From the cell containing the given text, extract its center point as (x, y) coordinate. 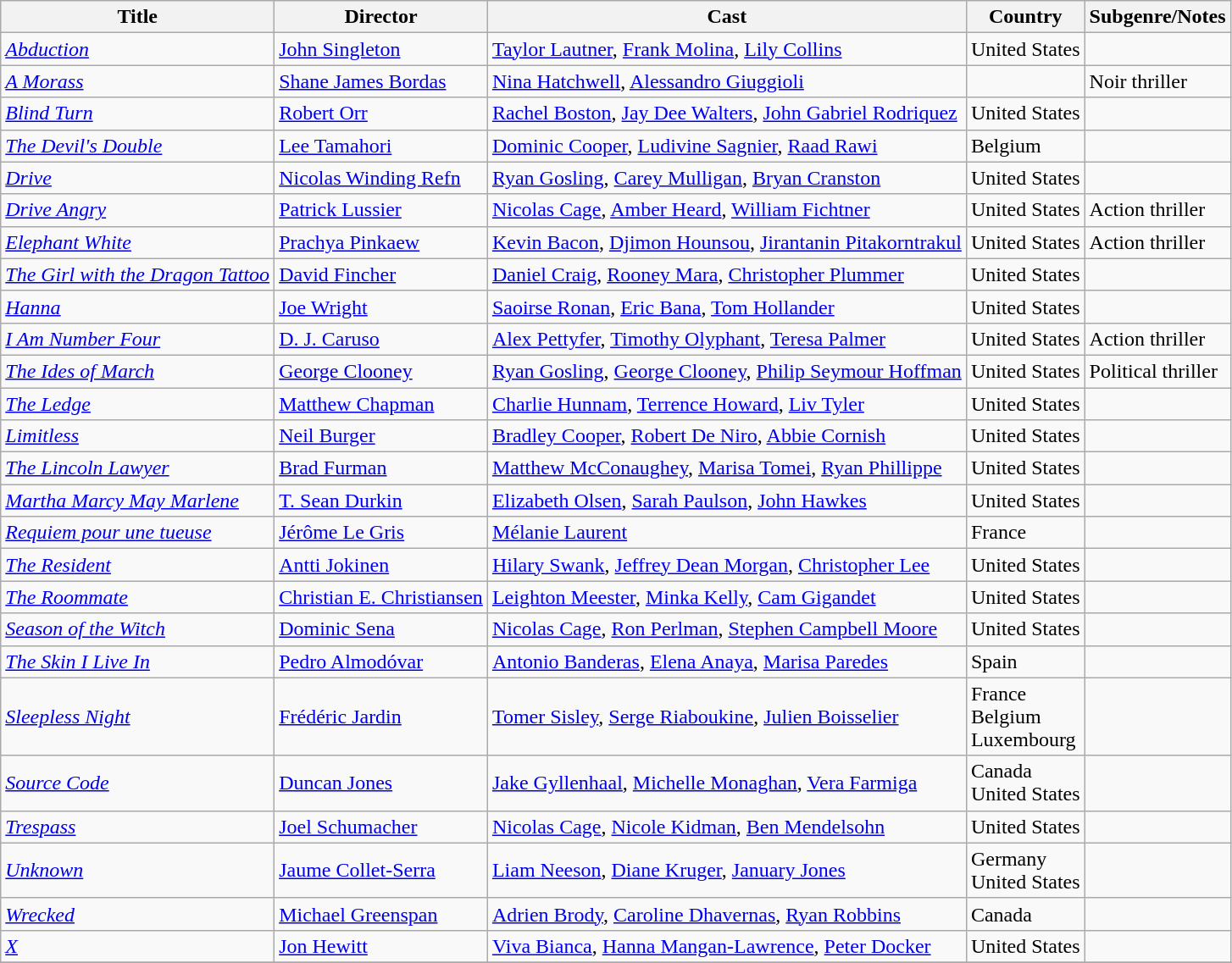
Blind Turn (137, 113)
Joel Schumacher (381, 827)
Antti Jokinen (381, 565)
I Am Number Four (137, 339)
Sleepless Night (137, 717)
Jérôme Le Gris (381, 533)
Drive (137, 178)
Wrecked (137, 914)
Trespass (137, 827)
A Morass (137, 81)
The Lincoln Lawyer (137, 468)
Bradley Cooper, Robert De Niro, Abbie Cornish (727, 436)
Nicolas Cage, Ron Perlman, Stephen Campbell Moore (727, 629)
John Singleton (381, 49)
Jon Hewitt (381, 946)
FranceBelgiumLuxembourg (1025, 717)
Frédéric Jardin (381, 717)
Drive Angry (137, 210)
Saoirse Ronan, Eric Bana, Tom Hollander (727, 307)
Viva Bianca, Hanna Mangan-Lawrence, Peter Docker (727, 946)
Nicolas Cage, Nicole Kidman, Ben Mendelsohn (727, 827)
Alex Pettyfer, Timothy Olyphant, Teresa Palmer (727, 339)
Nina Hatchwell, Alessandro Giuggioli (727, 81)
Joe Wright (381, 307)
Dominic Sena (381, 629)
T. Sean Durkin (381, 501)
David Fincher (381, 274)
Jaume Collet-Serra (381, 871)
Belgium (1025, 146)
Elizabeth Olsen, Sarah Paulson, John Hawkes (727, 501)
Tomer Sisley, Serge Riaboukine, Julien Boisselier (727, 717)
Cast (727, 17)
Leighton Meester, Minka Kelly, Cam Gigandet (727, 597)
X (137, 946)
Neil Burger (381, 436)
Prachya Pinkaew (381, 242)
The Resident (137, 565)
Requiem pour une tueuse (137, 533)
Hilary Swank, Jeffrey Dean Morgan, Christopher Lee (727, 565)
Liam Neeson, Diane Kruger, January Jones (727, 871)
The Ides of March (137, 371)
Dominic Cooper, Ludivine Sagnier, Raad Rawi (727, 146)
Jake Gyllenhaal, Michelle Monaghan, Vera Farmiga (727, 783)
The Devil's Double (137, 146)
Elephant White (137, 242)
Source Code (137, 783)
Subgenre/Notes (1157, 17)
The Girl with the Dragon Tattoo (137, 274)
Ryan Gosling, George Clooney, Philip Seymour Hoffman (727, 371)
The Skin I Live In (137, 661)
Canada (1025, 914)
Michael Greenspan (381, 914)
The Ledge (137, 404)
Pedro Almodóvar (381, 661)
Matthew Chapman (381, 404)
Spain (1025, 661)
Christian E. Christiansen (381, 597)
Adrien Brody, Caroline Dhavernas, Ryan Robbins (727, 914)
Kevin Bacon, Djimon Hounsou, Jirantanin Pitakorntrakul (727, 242)
Patrick Lussier (381, 210)
Abduction (137, 49)
Taylor Lautner, Frank Molina, Lily Collins (727, 49)
Matthew McConaughey, Marisa Tomei, Ryan Phillippe (727, 468)
Nicolas Cage, Amber Heard, William Fichtner (727, 210)
Title (137, 17)
Ryan Gosling, Carey Mulligan, Bryan Cranston (727, 178)
Brad Furman (381, 468)
Country (1025, 17)
Mélanie Laurent (727, 533)
GermanyUnited States (1025, 871)
Rachel Boston, Jay Dee Walters, John Gabriel Rodriquez (727, 113)
France (1025, 533)
Lee Tamahori (381, 146)
Unknown (137, 871)
Martha Marcy May Marlene (137, 501)
Shane James Bordas (381, 81)
George Clooney (381, 371)
Robert Orr (381, 113)
D. J. Caruso (381, 339)
Daniel Craig, Rooney Mara, Christopher Plummer (727, 274)
Political thriller (1157, 371)
CanadaUnited States (1025, 783)
Nicolas Winding Refn (381, 178)
Charlie Hunnam, Terrence Howard, Liv Tyler (727, 404)
Noir thriller (1157, 81)
Season of the Witch (137, 629)
Duncan Jones (381, 783)
The Roommate (137, 597)
Director (381, 17)
Limitless (137, 436)
Antonio Banderas, Elena Anaya, Marisa Paredes (727, 661)
Hanna (137, 307)
